Extract the (x, y) coordinate from the center of the cell holding the provided text.  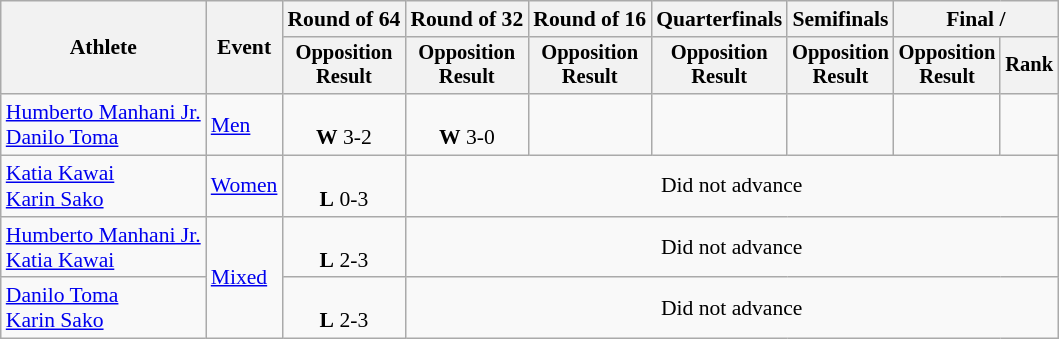
Katia KawaiKarin Sako (104, 186)
Round of 64 (344, 19)
Quarterfinals (719, 19)
W 3-0 (466, 124)
Round of 32 (466, 19)
L 0-3 (344, 186)
Event (244, 48)
Final / (976, 19)
Round of 16 (590, 19)
Semifinals (840, 19)
Humberto Manhani Jr.Katia Kawai (104, 248)
Athlete (104, 48)
Mixed (244, 278)
Men (244, 124)
Danilo TomaKarin Sako (104, 308)
Women (244, 186)
W 3-2 (344, 124)
Humberto Manhani Jr.Danilo Toma (104, 124)
Rank (1029, 66)
